Return the [X, Y] coordinate for the center point of the cell that contains the specified text.  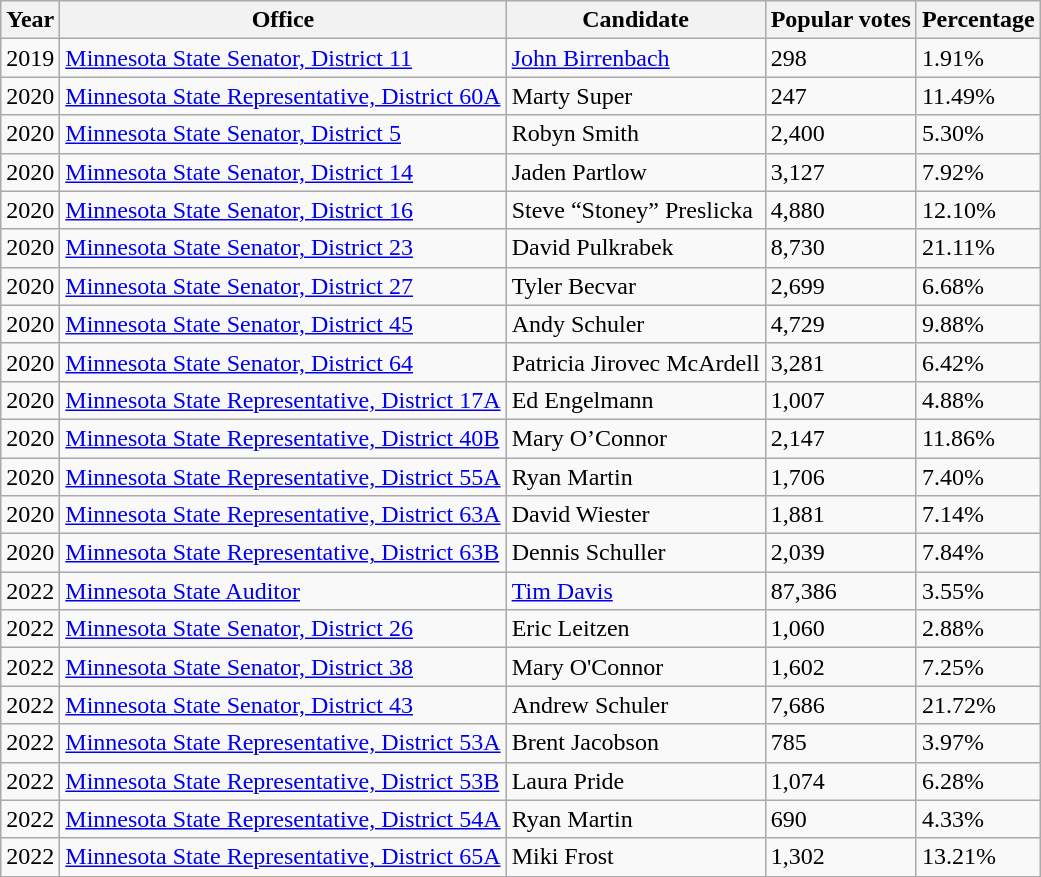
Minnesota State Senator, District 38 [283, 667]
1,007 [840, 400]
Minnesota State Representative, District 53B [283, 781]
6.28% [978, 781]
3.97% [978, 743]
Minnesota State Senator, District 64 [283, 362]
2.88% [978, 629]
Minnesota State Representative, District 60A [283, 96]
Minnesota State Senator, District 11 [283, 58]
247 [840, 96]
8,730 [840, 248]
7.84% [978, 553]
Minnesota State Representative, District 63B [283, 553]
Year [30, 20]
Mary O’Connor [636, 438]
2019 [30, 58]
Eric Leitzen [636, 629]
Andy Schuler [636, 324]
3,127 [840, 172]
3,281 [840, 362]
4,729 [840, 324]
Tyler Becvar [636, 286]
Candidate [636, 20]
21.11% [978, 248]
Andrew Schuler [636, 705]
Steve “Stoney” Preslicka [636, 210]
John Birrenbach [636, 58]
Laura Pride [636, 781]
Brent Jacobson [636, 743]
3.55% [978, 591]
Minnesota State Representative, District 53A [283, 743]
Tim Davis [636, 591]
4,880 [840, 210]
690 [840, 819]
13.21% [978, 857]
Miki Frost [636, 857]
6.42% [978, 362]
Minnesota State Senator, District 16 [283, 210]
Minnesota State Senator, District 45 [283, 324]
Minnesota State Senator, District 27 [283, 286]
1,302 [840, 857]
Popular votes [840, 20]
12.10% [978, 210]
2,147 [840, 438]
Minnesota State Auditor [283, 591]
11.86% [978, 438]
Minnesota State Senator, District 43 [283, 705]
Marty Super [636, 96]
1.91% [978, 58]
Minnesota State Senator, District 23 [283, 248]
7.14% [978, 515]
5.30% [978, 134]
David Wiester [636, 515]
Robyn Smith [636, 134]
7,686 [840, 705]
6.68% [978, 286]
Dennis Schuller [636, 553]
4.88% [978, 400]
1,706 [840, 477]
David Pulkrabek [636, 248]
Minnesota State Senator, District 26 [283, 629]
4.33% [978, 819]
Minnesota State Representative, District 55A [283, 477]
Ed Engelmann [636, 400]
Mary O'Connor [636, 667]
Percentage [978, 20]
Minnesota State Representative, District 65A [283, 857]
785 [840, 743]
Jaden Partlow [636, 172]
1,881 [840, 515]
Patricia Jirovec McArdell [636, 362]
Minnesota State Senator, District 14 [283, 172]
Minnesota State Representative, District 17A [283, 400]
1,602 [840, 667]
9.88% [978, 324]
2,699 [840, 286]
2,400 [840, 134]
7.92% [978, 172]
21.72% [978, 705]
1,074 [840, 781]
1,060 [840, 629]
Minnesota State Representative, District 54A [283, 819]
87,386 [840, 591]
Minnesota State Representative, District 63A [283, 515]
Office [283, 20]
Minnesota State Senator, District 5 [283, 134]
2,039 [840, 553]
11.49% [978, 96]
7.25% [978, 667]
Minnesota State Representative, District 40B [283, 438]
298 [840, 58]
7.40% [978, 477]
